Provide the [x, y] coordinate of the cell's center where the given text is located.  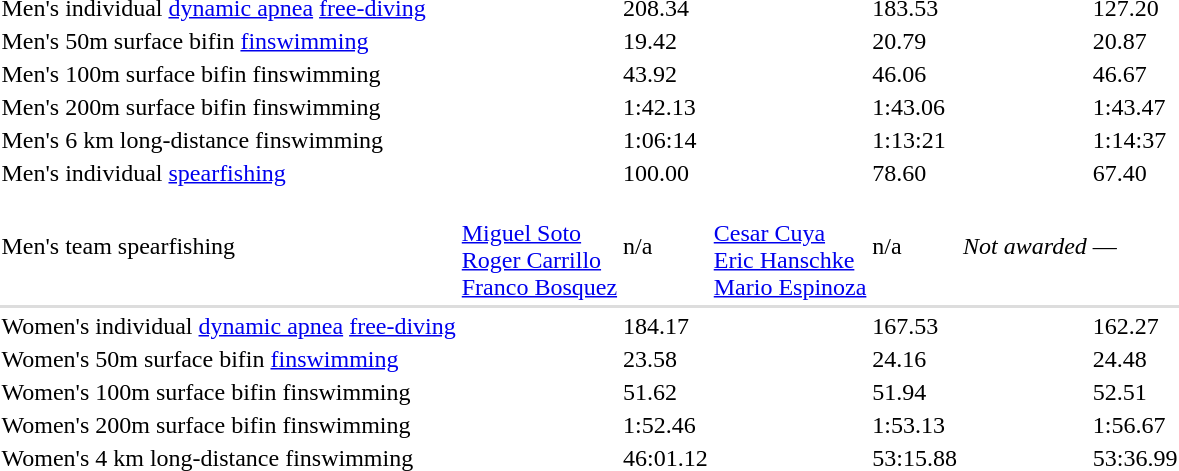
52.51 [1135, 392]
43.92 [666, 74]
1:53.13 [915, 425]
Men's 100m surface bifin finswimming [228, 74]
Men's 6 km long-distance finswimming [228, 140]
19.42 [666, 41]
Men's individual spearfishing [228, 173]
Miguel SotoRoger CarrilloFranco Bosquez [539, 246]
46.67 [1135, 74]
20.79 [915, 41]
Men's 50m surface bifin finswimming [228, 41]
51.62 [666, 392]
1:14:37 [1135, 140]
Women's individual dynamic apnea free-diving [228, 326]
Men's team spearfishing [228, 246]
184.17 [666, 326]
24.16 [915, 359]
1:52.46 [666, 425]
23.58 [666, 359]
Cesar CuyaEric HanschkeMario Espinoza [790, 246]
Women's 50m surface bifin finswimming [228, 359]
24.48 [1135, 359]
1:42.13 [666, 107]
78.60 [915, 173]
167.53 [915, 326]
46.06 [915, 74]
20.87 [1135, 41]
Men's 200m surface bifin finswimming [228, 107]
1:56.67 [1135, 425]
— [1135, 246]
51.94 [915, 392]
1:43.06 [915, 107]
1:43.47 [1135, 107]
162.27 [1135, 326]
Women's 100m surface bifin finswimming [228, 392]
Not awarded [1026, 246]
67.40 [1135, 173]
1:13:21 [915, 140]
1:06:14 [666, 140]
Women's 200m surface bifin finswimming [228, 425]
100.00 [666, 173]
